Extract the [X, Y] coordinate from the center of the cell holding the provided text.  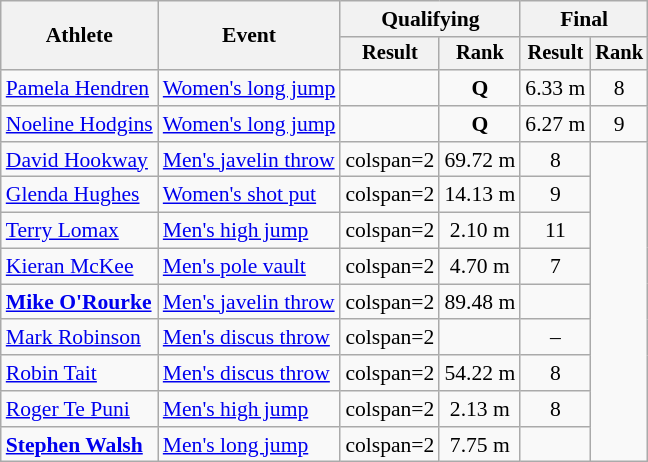
6.27 m [555, 124]
6.33 m [555, 88]
Mike O'Rourke [80, 302]
69.72 m [480, 160]
2.13 m [480, 409]
14.13 m [480, 195]
Mark Robinson [80, 338]
Men's pole vault [250, 267]
Final [584, 19]
– [555, 338]
2.10 m [480, 231]
Glenda Hughes [80, 195]
Qualifying [430, 19]
54.22 m [480, 373]
Terry Lomax [80, 231]
Women's shot put [250, 195]
4.70 m [480, 267]
Kieran McKee [80, 267]
Pamela Hendren [80, 88]
89.48 m [480, 302]
Noeline Hodgins [80, 124]
Robin Tait [80, 373]
Roger Te Puni [80, 409]
David Hookway [80, 160]
7 [555, 267]
Event [250, 36]
11 [555, 231]
Athlete [80, 36]
